Detect which cell encompasses the target text, then output its (x, y) center coordinate. 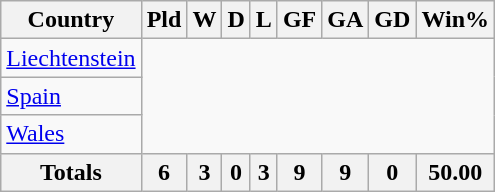
Liechtenstein (71, 58)
6 (164, 172)
GD (392, 20)
Spain (71, 96)
50.00 (456, 172)
Totals (71, 172)
GA (346, 20)
Country (71, 20)
Win% (456, 20)
Pld (164, 20)
Wales (71, 134)
GF (299, 20)
W (204, 20)
D (236, 20)
L (264, 20)
